Determine the (X, Y) coordinate at the center of the cell enclosing the given text.  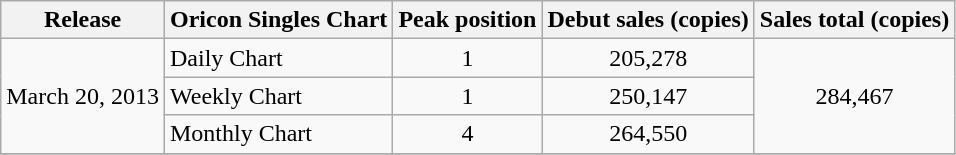
Weekly Chart (278, 96)
Release (83, 20)
March 20, 2013 (83, 96)
Daily Chart (278, 58)
205,278 (648, 58)
284,467 (854, 96)
Sales total (copies) (854, 20)
264,550 (648, 134)
Debut sales (copies) (648, 20)
Monthly Chart (278, 134)
Peak position (468, 20)
4 (468, 134)
Oricon Singles Chart (278, 20)
250,147 (648, 96)
